Pinpoint the cell where the given text exists, returning its [x, y] midpoint coordinate. 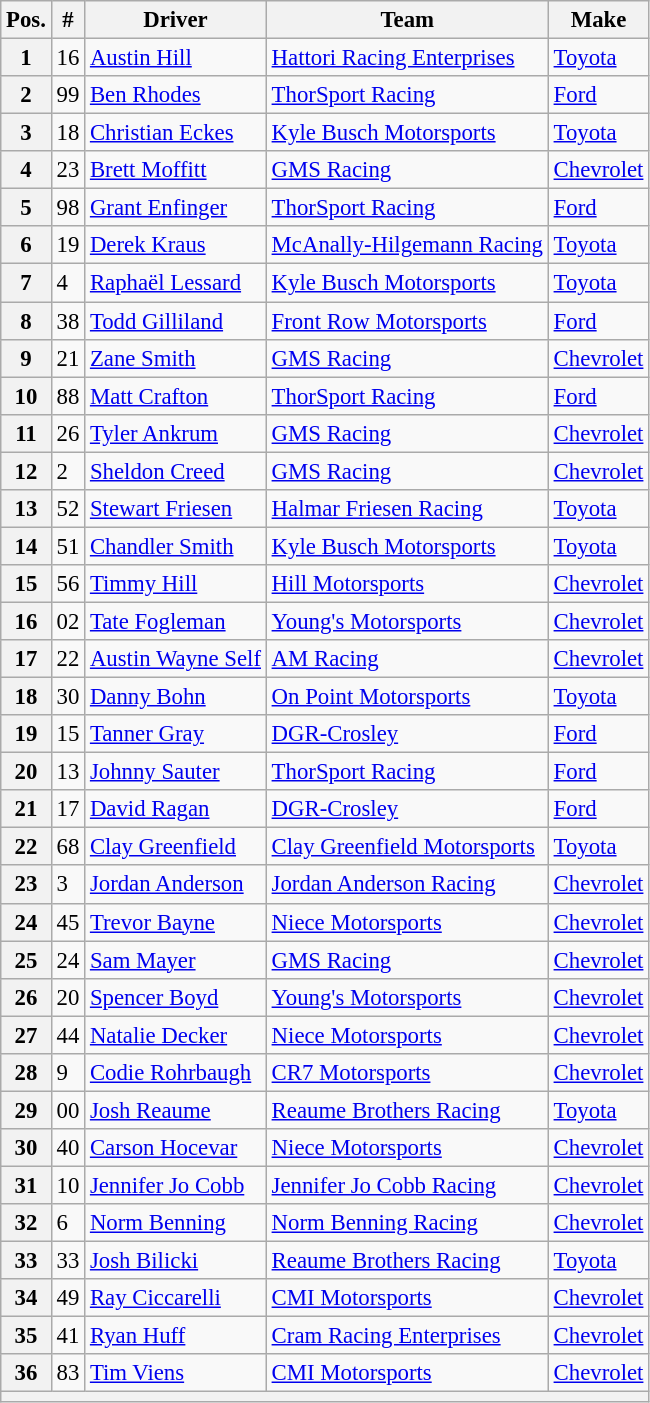
Austin Wayne Self [176, 659]
Hill Motorsports [407, 584]
25 [26, 960]
McAnally-Hilgemann Racing [407, 245]
Raphaël Lessard [176, 283]
Codie Rohrbaugh [176, 1073]
Team [407, 20]
CR7 Motorsports [407, 1073]
Spencer Boyd [176, 997]
45 [68, 922]
Norm Benning [176, 1223]
Austin Hill [176, 58]
Driver [176, 20]
Josh Bilicki [176, 1261]
31 [26, 1185]
Ryan Huff [176, 1336]
8 [26, 321]
Ray Ciccarelli [176, 1298]
Front Row Motorsports [407, 321]
Norm Benning Racing [407, 1223]
Jordan Anderson [176, 885]
11 [26, 433]
Halmar Friesen Racing [407, 509]
56 [68, 584]
Cram Racing Enterprises [407, 1336]
36 [26, 1373]
Chandler Smith [176, 546]
52 [68, 509]
Johnny Sauter [176, 772]
5 [26, 208]
49 [68, 1298]
12 [26, 471]
On Point Motorsports [407, 697]
Jennifer Jo Cobb Racing [407, 1185]
02 [68, 621]
Tanner Gray [176, 734]
Timmy Hill [176, 584]
Make [598, 20]
34 [26, 1298]
35 [26, 1336]
41 [68, 1336]
Derek Kraus [176, 245]
Christian Eckes [176, 133]
14 [26, 546]
27 [26, 1035]
51 [68, 546]
88 [68, 396]
Ben Rhodes [176, 95]
38 [68, 321]
Jennifer Jo Cobb [176, 1185]
David Ragan [176, 809]
99 [68, 95]
Todd Gilliland [176, 321]
Tim Viens [176, 1373]
# [68, 20]
Sheldon Creed [176, 471]
Jordan Anderson Racing [407, 885]
Brett Moffitt [176, 170]
Sam Mayer [176, 960]
Stewart Friesen [176, 509]
Danny Bohn [176, 697]
7 [26, 283]
Matt Crafton [176, 396]
Josh Reaume [176, 1110]
Pos. [26, 20]
83 [68, 1373]
Trevor Bayne [176, 922]
Tate Fogleman [176, 621]
Clay Greenfield Motorsports [407, 847]
29 [26, 1110]
68 [68, 847]
00 [68, 1110]
Carson Hocevar [176, 1148]
Zane Smith [176, 358]
1 [26, 58]
32 [26, 1223]
Grant Enfinger [176, 208]
98 [68, 208]
28 [26, 1073]
Clay Greenfield [176, 847]
Hattori Racing Enterprises [407, 58]
44 [68, 1035]
AM Racing [407, 659]
Natalie Decker [176, 1035]
Tyler Ankrum [176, 433]
40 [68, 1148]
